Return the (x, y) coordinate for the center point of the cell that contains the specified text.  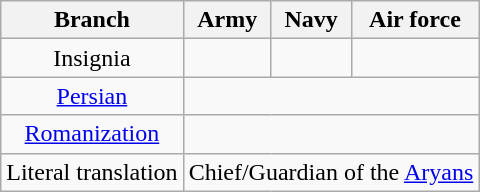
Air force (415, 20)
Navy (311, 20)
Branch (92, 20)
Persian (92, 96)
Chief/Guardian of the Aryans (331, 172)
Romanization (92, 134)
Insignia (92, 58)
Literal translation (92, 172)
Army (227, 20)
